Extract the [X, Y] coordinate from the center of the cell holding the provided text.  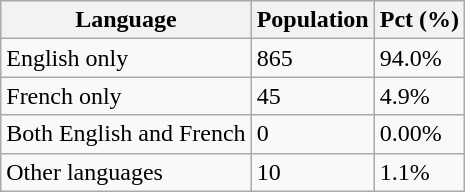
4.9% [419, 96]
Pct (%) [419, 20]
94.0% [419, 58]
Language [126, 20]
0.00% [419, 134]
1.1% [419, 172]
English only [126, 58]
865 [312, 58]
Other languages [126, 172]
45 [312, 96]
French only [126, 96]
0 [312, 134]
Population [312, 20]
Both English and French [126, 134]
10 [312, 172]
